Return the [X, Y] coordinate for the center point of the cell that contains the specified text.  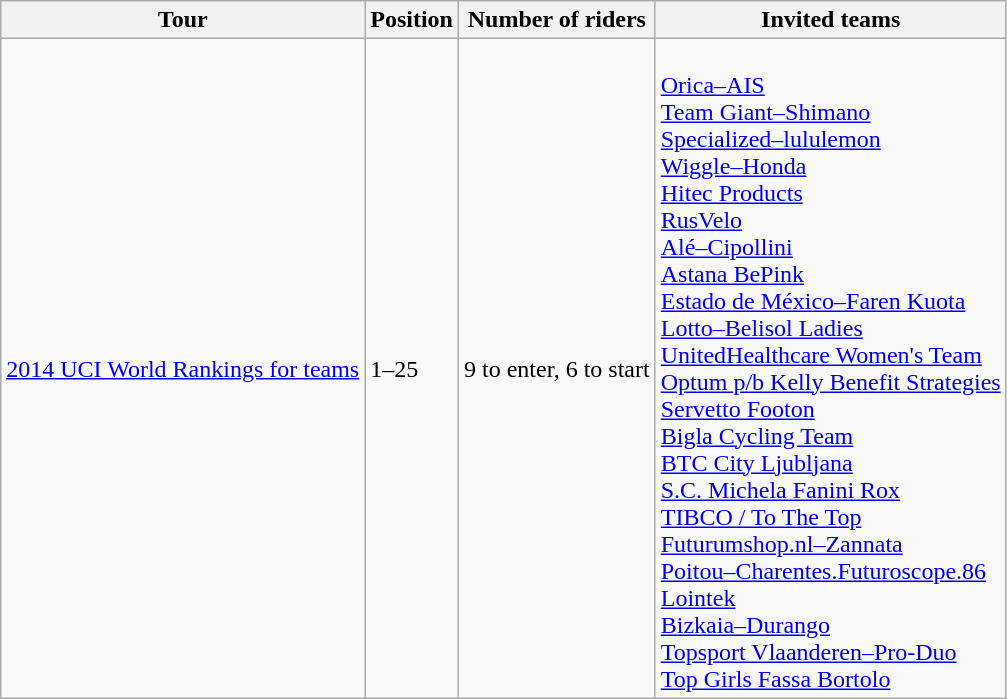
Position [412, 20]
2014 UCI World Rankings for teams [183, 368]
Invited teams [830, 20]
Number of riders [556, 20]
1–25 [412, 368]
9 to enter, 6 to start [556, 368]
Tour [183, 20]
